Identify which cell holds the provided text, then report its (x, y) central coordinate. 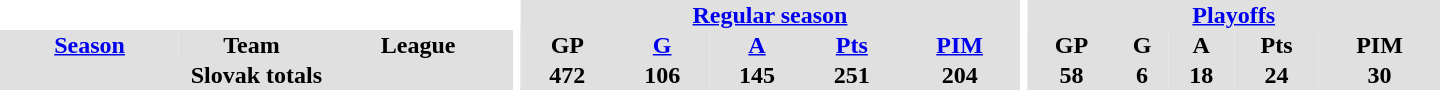
Slovak totals (256, 75)
18 (1201, 75)
204 (960, 75)
24 (1276, 75)
58 (1071, 75)
472 (568, 75)
106 (662, 75)
Playoffs (1234, 15)
Team (252, 45)
30 (1380, 75)
145 (758, 75)
6 (1142, 75)
Regular season (770, 15)
League (418, 45)
Season (90, 45)
251 (852, 75)
